Determine the (X, Y) coordinate at the center of the cell enclosing the given text.  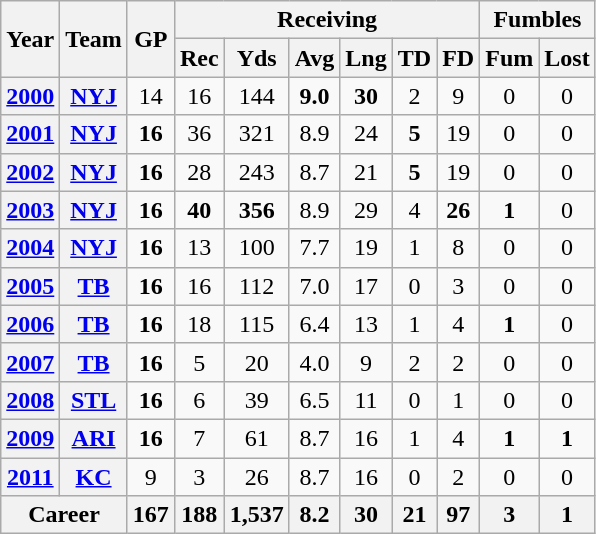
FD (458, 58)
Fumbles (538, 20)
KC (94, 477)
24 (366, 134)
97 (458, 515)
2007 (30, 362)
2000 (30, 96)
2004 (30, 248)
115 (256, 324)
Fum (510, 58)
2005 (30, 286)
Career (64, 515)
ARI (94, 438)
2009 (30, 438)
GP (150, 39)
9.0 (314, 96)
2002 (30, 172)
2011 (30, 477)
243 (256, 172)
20 (256, 362)
Avg (314, 58)
11 (366, 400)
100 (256, 248)
2003 (30, 210)
2001 (30, 134)
6.5 (314, 400)
188 (199, 515)
144 (256, 96)
7.7 (314, 248)
321 (256, 134)
Lng (366, 58)
8 (458, 248)
8.2 (314, 515)
28 (199, 172)
356 (256, 210)
18 (199, 324)
29 (366, 210)
2008 (30, 400)
6.4 (314, 324)
Yds (256, 58)
7.0 (314, 286)
Lost (567, 58)
Year (30, 39)
167 (150, 515)
36 (199, 134)
6 (199, 400)
TD (414, 58)
112 (256, 286)
Rec (199, 58)
STL (94, 400)
4.0 (314, 362)
17 (366, 286)
Receiving (326, 20)
39 (256, 400)
1,537 (256, 515)
2006 (30, 324)
Team (94, 39)
7 (199, 438)
61 (256, 438)
14 (150, 96)
40 (199, 210)
